Search for the cell housing the specified text and yield its (x, y) center coordinate. 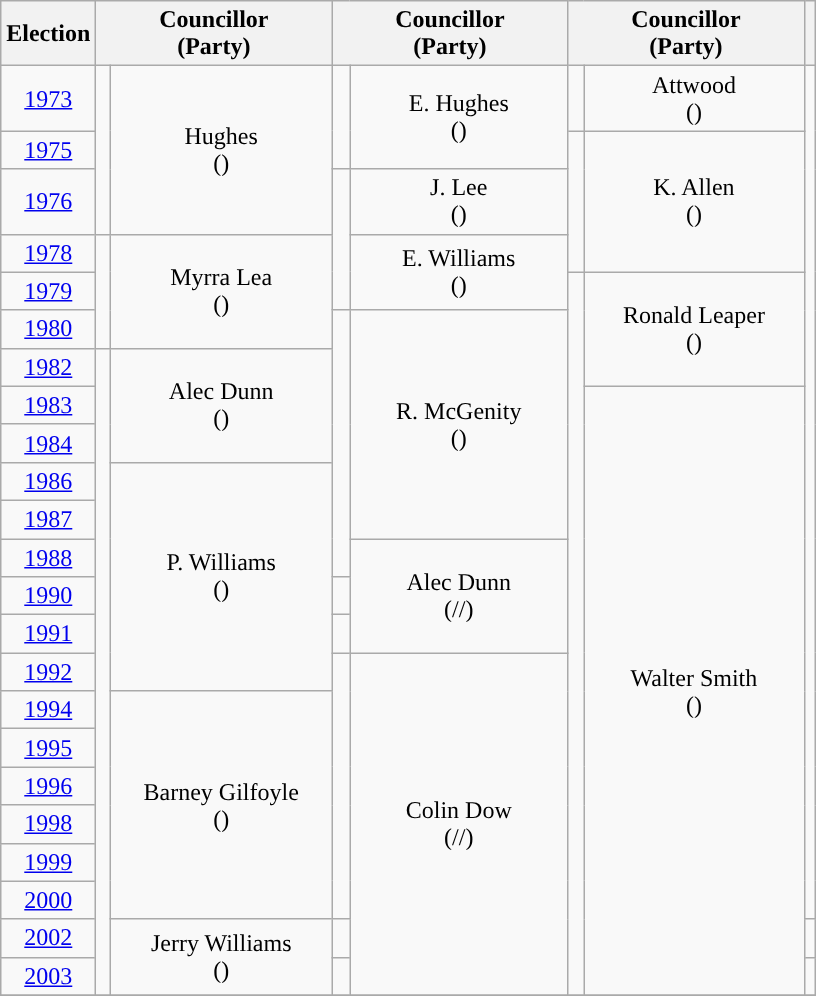
1980 (48, 329)
Alec Dunn(//) (459, 595)
2000 (48, 900)
Colin Dow(//) (459, 824)
1976 (48, 202)
Attwood() (694, 98)
1987 (48, 519)
1975 (48, 150)
1994 (48, 710)
1973 (48, 98)
1978 (48, 253)
1998 (48, 824)
Myrra Lea() (222, 291)
R. McGenity() (459, 424)
Ronald Leaper() (694, 329)
Jerry Williams() (222, 957)
1988 (48, 557)
Barney Gilfoyle() (222, 805)
P. Williams() (222, 576)
1990 (48, 596)
K. Allen() (694, 202)
1991 (48, 634)
1984 (48, 443)
E. Hughes() (459, 118)
1992 (48, 672)
Election (48, 34)
J. Lee() (459, 202)
1995 (48, 748)
1999 (48, 862)
Walter Smith() (694, 690)
Hughes() (222, 150)
E. Williams() (459, 272)
1982 (48, 367)
Alec Dunn() (222, 405)
2003 (48, 976)
2002 (48, 938)
1996 (48, 786)
1983 (48, 405)
1986 (48, 481)
1979 (48, 291)
